Determine the (x, y) coordinate at the center of the cell enclosing the given text.  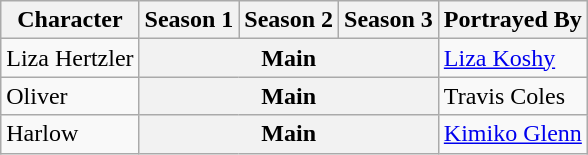
Season 2 (289, 20)
Kimiko Glenn (512, 134)
Harlow (70, 134)
Portrayed By (512, 20)
Season 3 (389, 20)
Travis Coles (512, 96)
Character (70, 20)
Oliver (70, 96)
Liza Koshy (512, 58)
Liza Hertzler (70, 58)
Season 1 (189, 20)
